Output the [x, y] coordinate of the center of the cell containing the given text.  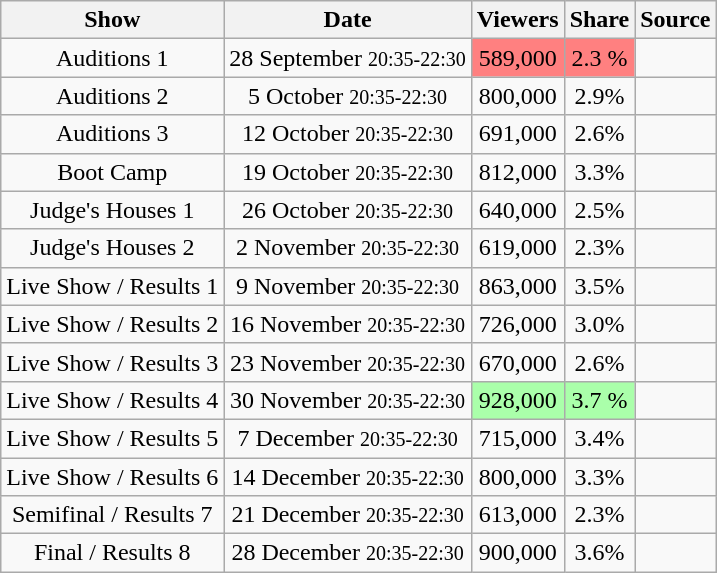
715,000 [518, 438]
670,000 [518, 362]
2.5% [600, 210]
26 October 20:35-22:30 [348, 210]
21 December 20:35-22:30 [348, 515]
Judge's Houses 2 [112, 248]
Live Show / Results 3 [112, 362]
Viewers [518, 20]
28 September 20:35-22:30 [348, 58]
Source [676, 20]
5 October 20:35-22:30 [348, 96]
Judge's Houses 1 [112, 210]
Live Show / Results 4 [112, 400]
3.0% [600, 324]
19 October 20:35-22:30 [348, 172]
Date [348, 20]
9 November 20:35-22:30 [348, 286]
12 October 20:35-22:30 [348, 134]
28 December 20:35-22:30 [348, 553]
3.4% [600, 438]
Live Show / Results 6 [112, 477]
3.5% [600, 286]
30 November 20:35-22:30 [348, 400]
Live Show / Results 2 [112, 324]
7 December 20:35-22:30 [348, 438]
619,000 [518, 248]
726,000 [518, 324]
Live Show / Results 1 [112, 286]
Boot Camp [112, 172]
Auditions 1 [112, 58]
640,000 [518, 210]
14 December 20:35-22:30 [348, 477]
613,000 [518, 515]
928,000 [518, 400]
16 November 20:35-22:30 [348, 324]
691,000 [518, 134]
3.6% [600, 553]
3.7 % [600, 400]
900,000 [518, 553]
Auditions 2 [112, 96]
2.9% [600, 96]
Live Show / Results 5 [112, 438]
Semifinal / Results 7 [112, 515]
2.3 % [600, 58]
Final / Results 8 [112, 553]
Share [600, 20]
23 November 20:35-22:30 [348, 362]
863,000 [518, 286]
Auditions 3 [112, 134]
812,000 [518, 172]
589,000 [518, 58]
2 November 20:35-22:30 [348, 248]
Show [112, 20]
